Extract the [X, Y] coordinate from the center of the cell holding the provided text.  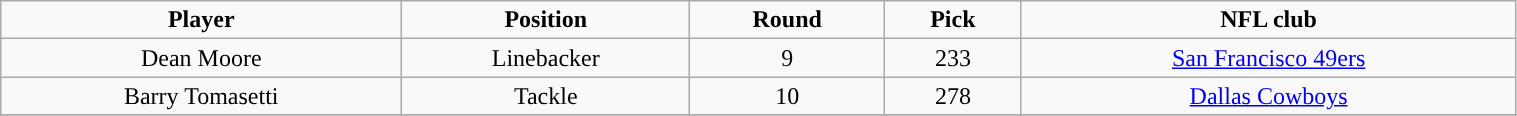
Tackle [546, 96]
NFL club [1268, 20]
Pick [954, 20]
Player [202, 20]
Dean Moore [202, 58]
Round [788, 20]
Position [546, 20]
San Francisco 49ers [1268, 58]
233 [954, 58]
10 [788, 96]
Dallas Cowboys [1268, 96]
Linebacker [546, 58]
Barry Tomasetti [202, 96]
278 [954, 96]
9 [788, 58]
